For the text-containing cell, return its midpoint in [X, Y] coordinate format. 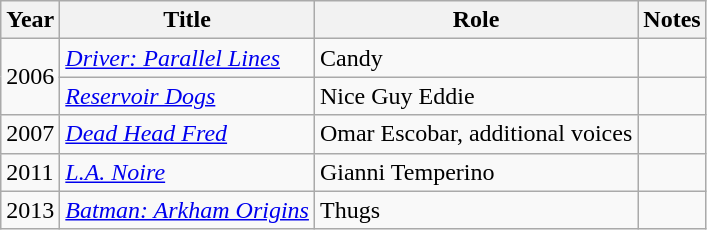
Thugs [476, 210]
Gianni Temperino [476, 172]
Driver: Parallel Lines [188, 58]
2013 [30, 210]
Role [476, 20]
Year [30, 20]
Dead Head Fred [188, 134]
Batman: Arkham Origins [188, 210]
2006 [30, 77]
2011 [30, 172]
Nice Guy Eddie [476, 96]
Omar Escobar, additional voices [476, 134]
L.A. Noire [188, 172]
2007 [30, 134]
Notes [672, 20]
Candy [476, 58]
Title [188, 20]
Reservoir Dogs [188, 96]
